Return (x, y) of the center of cell containing provided text 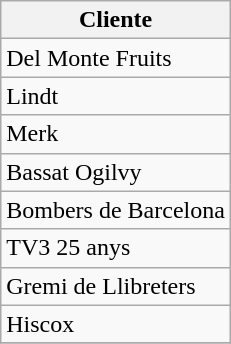
Bombers de Barcelona (116, 210)
Del Monte Fruits (116, 58)
Gremi de Llibreters (116, 286)
TV3 25 anys (116, 248)
Lindt (116, 96)
Bassat Ogilvy (116, 172)
Merk (116, 134)
Hiscox (116, 324)
Cliente (116, 20)
